Scan for the cell matching the given text and deliver its [X, Y] coordinate at center. 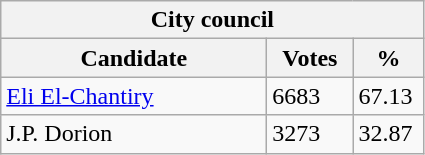
Eli El-Chantiry [134, 96]
32.87 [388, 134]
Votes [310, 58]
J.P. Dorion [134, 134]
% [388, 58]
Candidate [134, 58]
3273 [310, 134]
City council [212, 20]
6683 [310, 96]
67.13 [388, 96]
